Identify which cell holds the provided text, then report its (X, Y) central coordinate. 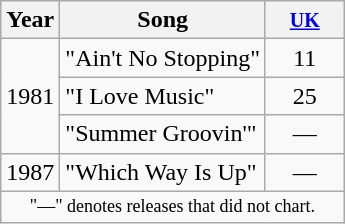
"—" denotes releases that did not chart. (172, 206)
"I Love Music" (163, 96)
Year (30, 20)
"Which Way Is Up" (163, 172)
1987 (30, 172)
"Summer Groovin'" (163, 134)
"Ain't No Stopping" (163, 58)
1981 (30, 96)
Song (163, 20)
11 (304, 58)
UK (304, 20)
25 (304, 96)
